Extract the [x, y] coordinate from the center of the cell holding the provided text.  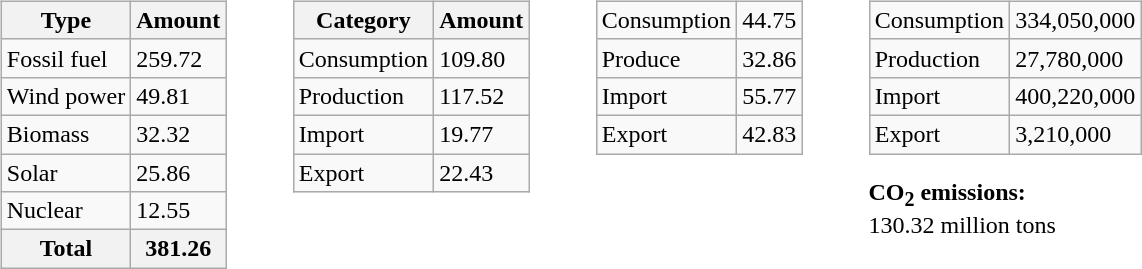
32.32 [178, 134]
44.75 [770, 20]
Fossil fuel [66, 58]
49.81 [178, 96]
400,220,000 [1076, 96]
22.43 [482, 173]
259.72 [178, 58]
25.86 [178, 173]
19.77 [482, 134]
117.52 [482, 96]
Biomass [66, 134]
42.83 [770, 134]
Solar [66, 173]
Produce [666, 58]
12.55 [178, 211]
Total [66, 249]
32.86 [770, 58]
Category [363, 20]
334,050,000 [1076, 20]
Type [66, 20]
55.77 [770, 96]
3,210,000 [1076, 134]
27,780,000 [1076, 58]
381.26 [178, 249]
Nuclear [66, 211]
Wind power [66, 96]
109.80 [482, 58]
